Determine the (x, y) coordinate at the center of the cell enclosing the given text.  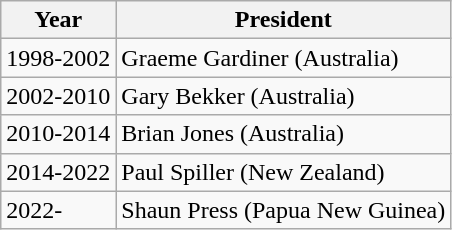
2010-2014 (58, 134)
Shaun Press (Papua New Guinea) (284, 210)
Gary Bekker (Australia) (284, 96)
2022- (58, 210)
1998-2002 (58, 58)
2014-2022 (58, 172)
Brian Jones (Australia) (284, 134)
Paul Spiller (New Zealand) (284, 172)
Year (58, 20)
President (284, 20)
2002-2010 (58, 96)
Graeme Gardiner (Australia) (284, 58)
